Detect which cell encompasses the target text, then output its (X, Y) center coordinate. 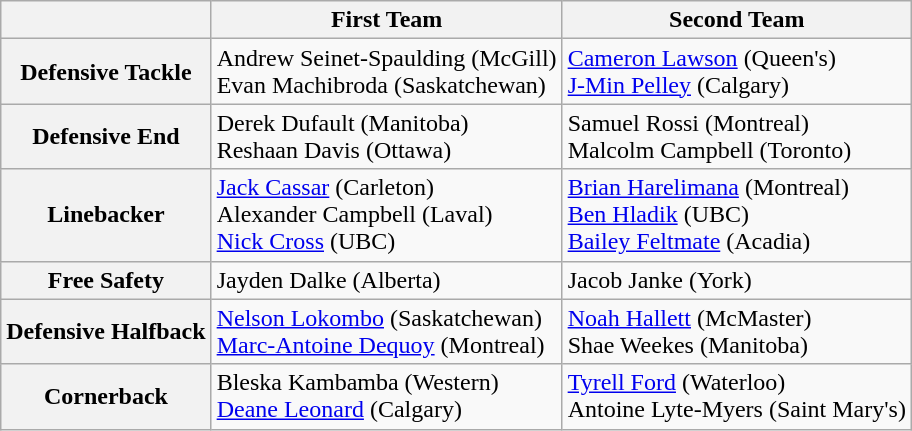
Bleska Kambamba (Western)Deane Leonard (Calgary) (386, 396)
First Team (386, 20)
Linebacker (106, 215)
Andrew Seinet-Spaulding (McGill)Evan Machibroda (Saskatchewan) (386, 72)
Cornerback (106, 396)
Defensive Halfback (106, 332)
Jack Cassar (Carleton)Alexander Campbell (Laval)Nick Cross (UBC) (386, 215)
Noah Hallett (McMaster)Shae Weekes (Manitoba) (736, 332)
Tyrell Ford (Waterloo)Antoine Lyte-Myers (Saint Mary's) (736, 396)
Second Team (736, 20)
Samuel Rossi (Montreal)Malcolm Campbell (Toronto) (736, 136)
Free Safety (106, 280)
Defensive End (106, 136)
Cameron Lawson (Queen's)J-Min Pelley (Calgary) (736, 72)
Jacob Janke (York) (736, 280)
Derek Dufault (Manitoba)Reshaan Davis (Ottawa) (386, 136)
Nelson Lokombo (Saskatchewan)Marc-Antoine Dequoy (Montreal) (386, 332)
Defensive Tackle (106, 72)
Brian Harelimana (Montreal)Ben Hladik (UBC)Bailey Feltmate (Acadia) (736, 215)
Jayden Dalke (Alberta) (386, 280)
